For the text-containing cell, return its midpoint in [x, y] coordinate format. 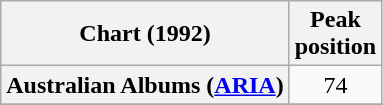
Peakposition [335, 34]
74 [335, 85]
Chart (1992) [145, 34]
Australian Albums (ARIA) [145, 85]
